Return the [x, y] coordinate for the center point of the cell that contains the specified text.  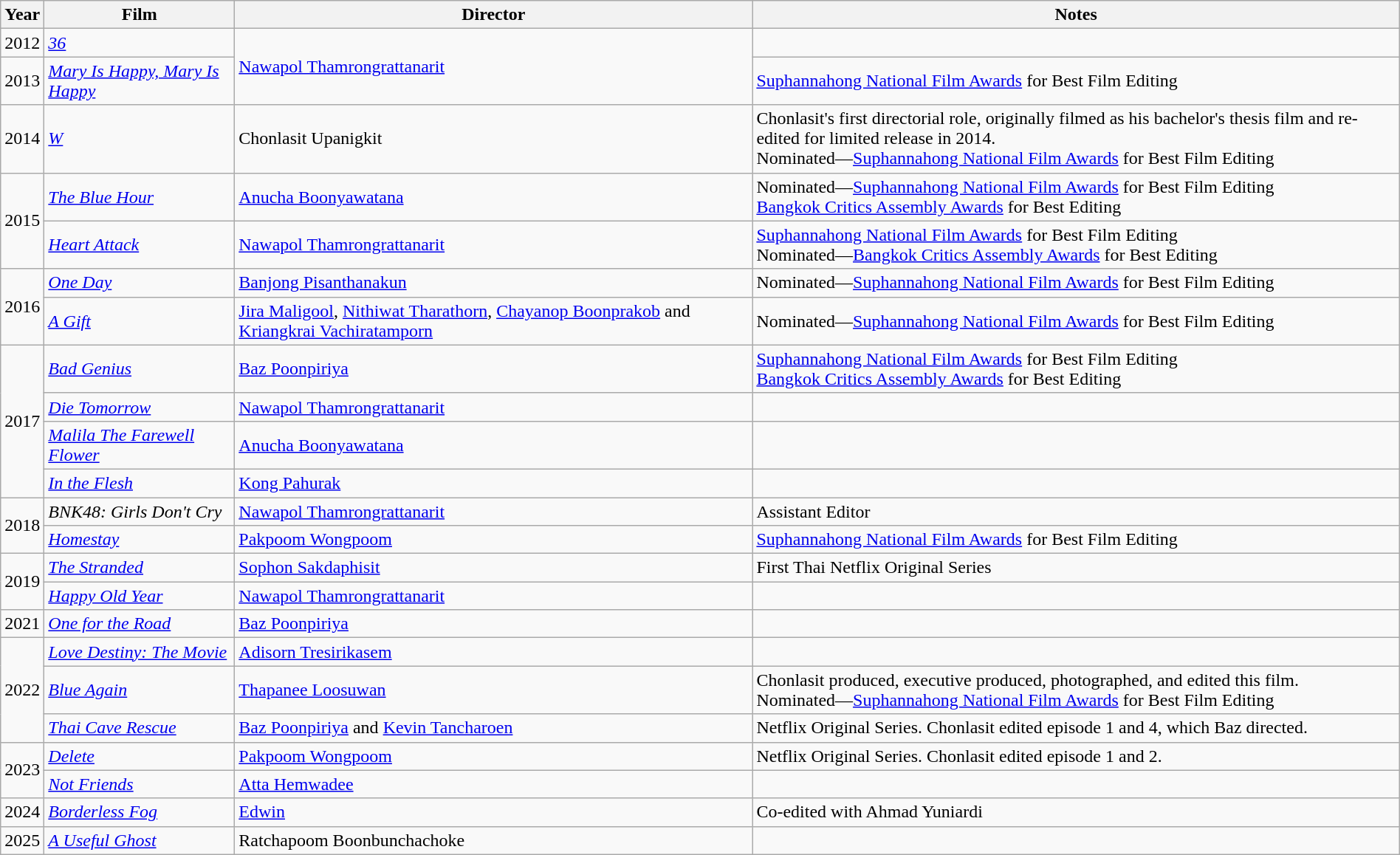
2017 [22, 421]
Not Friends [140, 784]
2015 [22, 221]
Baz Poonpiriya and Kevin Tancharoen [493, 728]
Mary Is Happy, Mary Is Happy [140, 81]
Netflix Original Series. Chonlasit edited episode 1 and 2. [1076, 756]
2023 [22, 770]
W [140, 139]
A Gift [140, 320]
Film [140, 15]
Nominated—Suphannahong National Film Awards for Best Film EditingBangkok Critics Assembly Awards for Best Editing [1076, 196]
Year [22, 15]
Die Tomorrow [140, 407]
2018 [22, 526]
A Useful Ghost [140, 840]
2025 [22, 840]
2016 [22, 307]
Sophon Sakdaphisit [493, 568]
2019 [22, 582]
Assistant Editor [1076, 512]
In the Flesh [140, 483]
Ratchapoom Boonbunchachoke [493, 840]
Love Destiny: The Movie [140, 652]
2024 [22, 812]
Notes [1076, 15]
The Stranded [140, 568]
BNK48: Girls Don't Cry [140, 512]
Blue Again [140, 690]
Bad Genius [140, 369]
Banjong Pisanthanakun [493, 283]
Adisorn Tresirikasem [493, 652]
Jira Maligool, Nithiwat Tharathorn, Chayanop Boonprakob and Kriangkrai Vachiratamporn [493, 320]
2022 [22, 690]
36 [140, 43]
Director [493, 15]
Suphannahong National Film Awards for Best Film EditingNominated—Bangkok Critics Assembly Awards for Best Editing [1076, 245]
One Day [140, 283]
Homestay [140, 540]
Co-edited with Ahmad Yuniardi [1076, 812]
Delete [140, 756]
Chonlasit Upanigkit [493, 139]
Malila The Farewell Flower [140, 444]
2012 [22, 43]
2013 [22, 81]
2021 [22, 624]
Netflix Original Series. Chonlasit edited episode 1 and 4, which Baz directed. [1076, 728]
2014 [22, 139]
Chonlasit produced, executive produced, photographed, and edited this film.Nominated—Suphannahong National Film Awards for Best Film Editing [1076, 690]
Kong Pahurak [493, 483]
Borderless Fog [140, 812]
Thapanee Loosuwan [493, 690]
Happy Old Year [140, 596]
First Thai Netflix Original Series [1076, 568]
Atta Hemwadee [493, 784]
One for the Road [140, 624]
Suphannahong National Film Awards for Best Film EditingBangkok Critics Assembly Awards for Best Editing [1076, 369]
Edwin [493, 812]
Thai Cave Rescue [140, 728]
The Blue Hour [140, 196]
Heart Attack [140, 245]
